Search for the cell housing the specified text and yield its (X, Y) center coordinate. 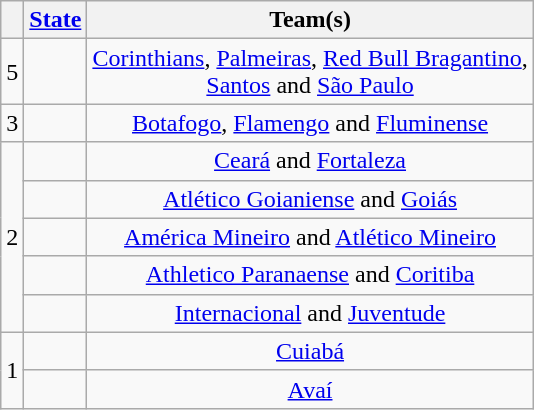
Corinthians, Palmeiras, Red Bull Bragantino,Santos and São Paulo (310, 72)
State (56, 20)
Internacional and Juventude (310, 313)
2 (12, 237)
3 (12, 123)
Avaí (310, 389)
Ceará and Fortaleza (310, 161)
Cuiabá (310, 351)
Team(s) (310, 20)
1 (12, 370)
Atlético Goianiense and Goiás (310, 199)
América Mineiro and Atlético Mineiro (310, 237)
Botafogo, Flamengo and Fluminense (310, 123)
Athletico Paranaense and Coritiba (310, 275)
5 (12, 72)
